For the text-containing cell, return its midpoint in (x, y) coordinate format. 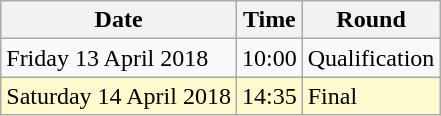
Friday 13 April 2018 (119, 58)
Saturday 14 April 2018 (119, 96)
Date (119, 20)
Time (269, 20)
Final (371, 96)
14:35 (269, 96)
Qualification (371, 58)
10:00 (269, 58)
Round (371, 20)
